Scan for the cell matching the given text and deliver its (X, Y) coordinate at center. 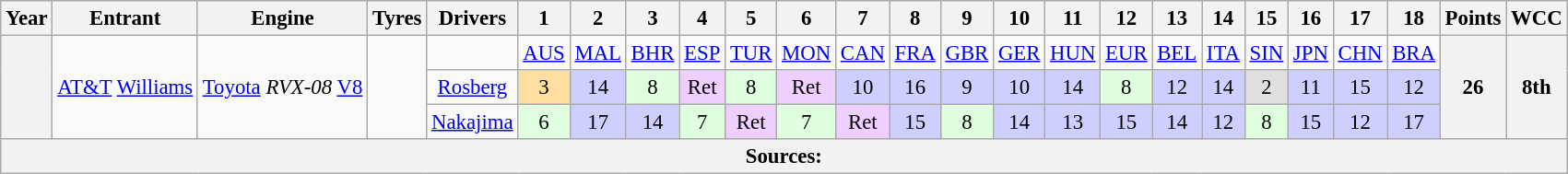
ITA (1224, 53)
Sources: (784, 157)
GBR (966, 53)
BEL (1177, 53)
Entrant (125, 18)
MAL (597, 53)
WCC (1537, 18)
BHR (653, 53)
18 (1414, 18)
Tyres (397, 18)
ESP (702, 53)
EUR (1126, 53)
CHN (1361, 53)
CAN (863, 53)
Toyota RVX-08 V8 (282, 88)
Engine (282, 18)
8th (1537, 88)
4 (702, 18)
Drivers (472, 18)
5 (751, 18)
Rosberg (472, 87)
TUR (751, 53)
Nakajima (472, 122)
MON (807, 53)
26 (1473, 88)
AT&T Williams (125, 88)
AUS (544, 53)
HUN (1073, 53)
SIN (1267, 53)
GER (1020, 53)
JPN (1311, 53)
FRA (914, 53)
1 (544, 18)
BRA (1414, 53)
Year (27, 18)
Points (1473, 18)
